Pinpoint the cell where the given text exists, returning its (x, y) midpoint coordinate. 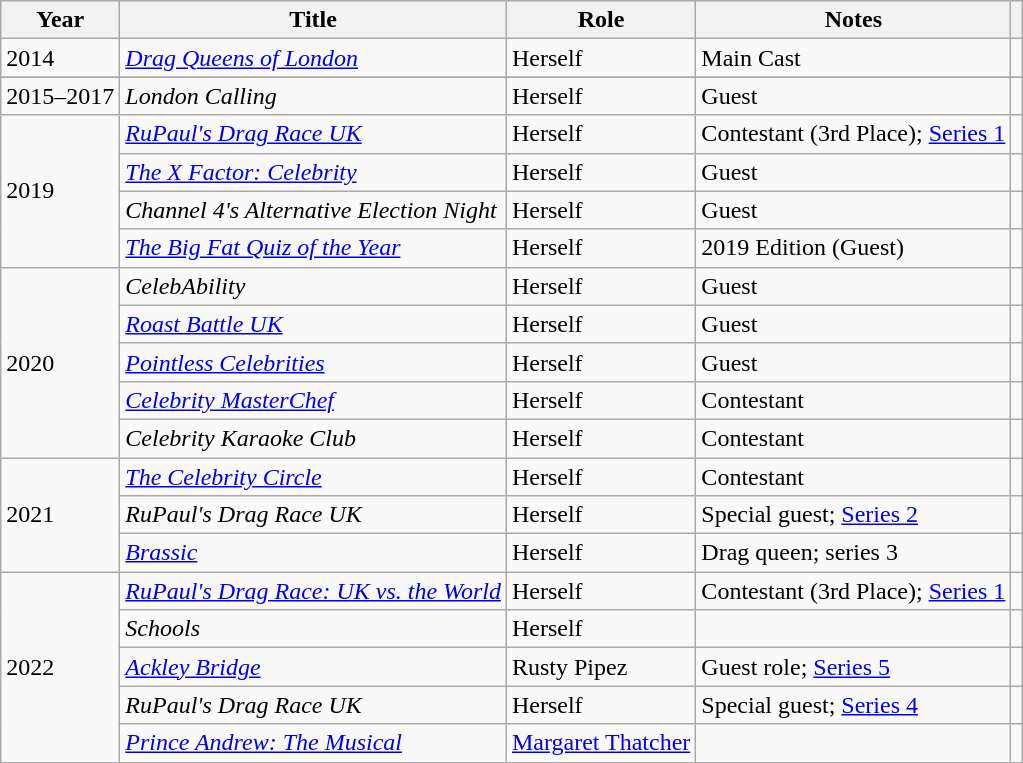
Main Cast (854, 58)
2015–2017 (60, 96)
2020 (60, 362)
Celebrity MasterChef (314, 400)
Schools (314, 629)
Ackley Bridge (314, 667)
Rusty Pipez (600, 667)
The X Factor: Celebrity (314, 172)
2022 (60, 667)
Roast Battle UK (314, 324)
Guest role; Series 5 (854, 667)
RuPaul's Drag Race: UK vs. the World (314, 591)
The Big Fat Quiz of the Year (314, 248)
2021 (60, 515)
CelebAbility (314, 286)
Special guest; Series 4 (854, 705)
London Calling (314, 96)
Drag Queens of London (314, 58)
Title (314, 20)
Brassic (314, 553)
2019 Edition (Guest) (854, 248)
Role (600, 20)
Drag queen; series 3 (854, 553)
Pointless Celebrities (314, 362)
Notes (854, 20)
2014 (60, 58)
2019 (60, 191)
Special guest; Series 2 (854, 515)
Celebrity Karaoke Club (314, 438)
Margaret Thatcher (600, 743)
Channel 4's Alternative Election Night (314, 210)
Year (60, 20)
The Celebrity Circle (314, 477)
Prince Andrew: The Musical (314, 743)
